Scan for the cell matching the given text and deliver its (x, y) coordinate at center. 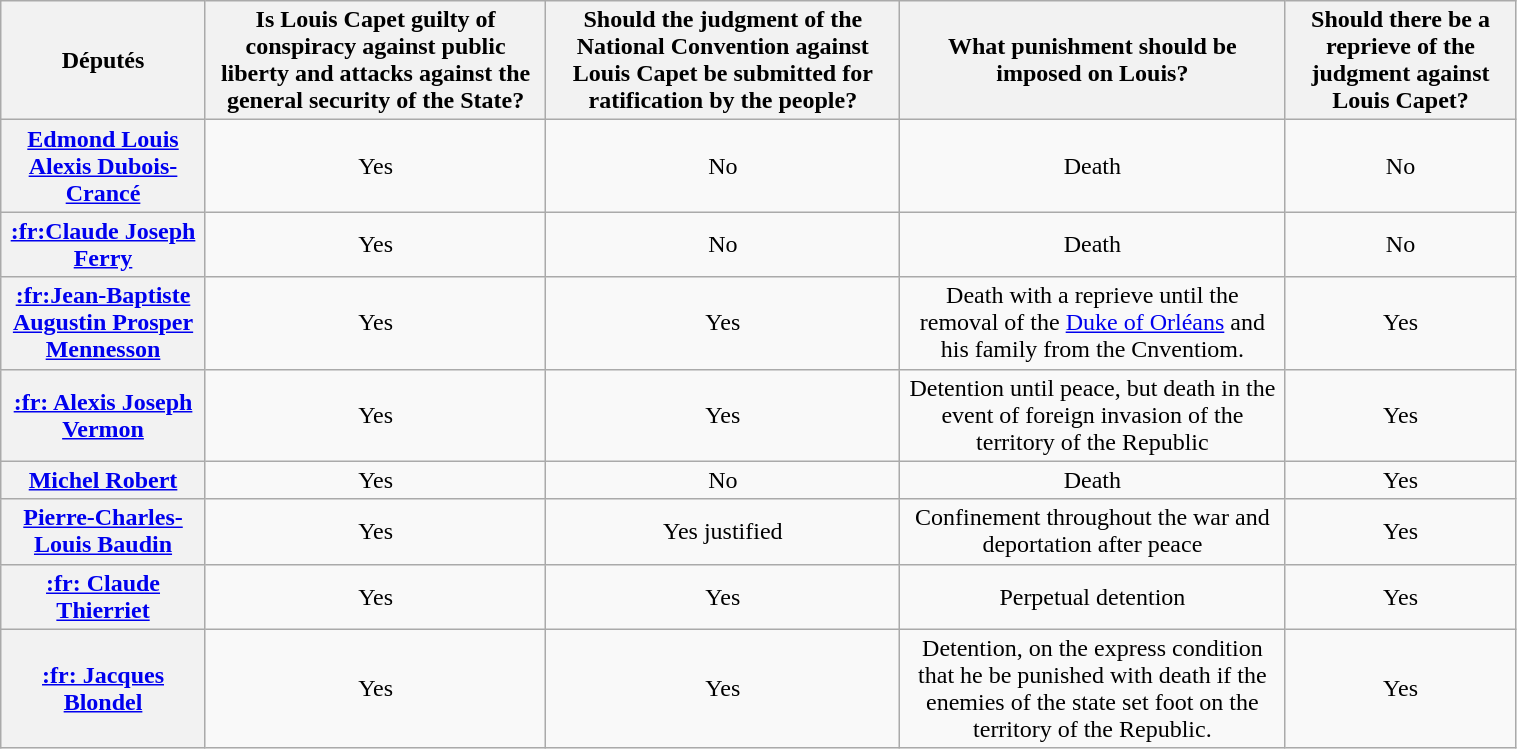
:fr: Claude Thierriet (104, 596)
:fr: Alexis Joseph Vermon (104, 415)
Edmond Louis Alexis Dubois-Crancé (104, 166)
Is Louis Capet guilty of conspiracy against public liberty and attacks against the general security of the State? (376, 60)
Detention until peace, but death in the event of foreign invasion of the territory of the Republic (1092, 415)
Confinement throughout the war and deportation after peace (1092, 532)
Députés (104, 60)
Pierre-Charles-Louis Baudin (104, 532)
Detention, on the express condition that he be punished with death if the enemies of the state set foot on the territory of the Republic. (1092, 688)
:fr:Jean-Baptiste Augustin Prosper Mennesson (104, 323)
Death with a reprieve until the removal of the Duke of Orléans and his family from the Cnventiom. (1092, 323)
What punishment should be imposed on Louis? (1092, 60)
:fr:Claude Joseph Ferry (104, 244)
Michel Robert (104, 480)
:fr: Jacques Blondel (104, 688)
Should the judgment of the National Convention against Louis Capet be submitted for ratification by the people? (723, 60)
Should there be a reprieve of the judgment against Louis Capet? (1400, 60)
Yes justified (723, 532)
Perpetual detention (1092, 596)
